Pinpoint the cell where the given text exists, returning its (X, Y) midpoint coordinate. 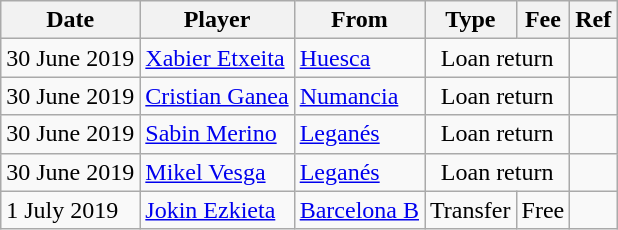
Numancia (359, 96)
Transfer (471, 210)
Date (70, 20)
Ref (594, 20)
Cristian Ganea (217, 96)
Mikel Vesga (217, 172)
1 July 2019 (70, 210)
Fee (543, 20)
Huesca (359, 58)
Barcelona B (359, 210)
Xabier Etxeita (217, 58)
Sabin Merino (217, 134)
Type (471, 20)
Free (543, 210)
From (359, 20)
Player (217, 20)
Jokin Ezkieta (217, 210)
